Determine the [x, y] coordinate at the center of the cell enclosing the given text.  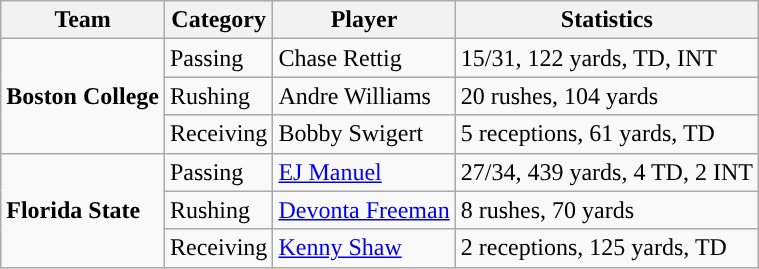
8 rushes, 70 yards [606, 210]
Chase Rettig [364, 58]
27/34, 439 yards, 4 TD, 2 INT [606, 172]
Andre Williams [364, 96]
Kenny Shaw [364, 248]
Florida State [83, 210]
20 rushes, 104 yards [606, 96]
Team [83, 20]
5 receptions, 61 yards, TD [606, 134]
Boston College [83, 96]
15/31, 122 yards, TD, INT [606, 58]
Statistics [606, 20]
Category [218, 20]
Devonta Freeman [364, 210]
EJ Manuel [364, 172]
Bobby Swigert [364, 134]
Player [364, 20]
2 receptions, 125 yards, TD [606, 248]
